Provide the [X, Y] coordinate of the cell's center where the given text is located.  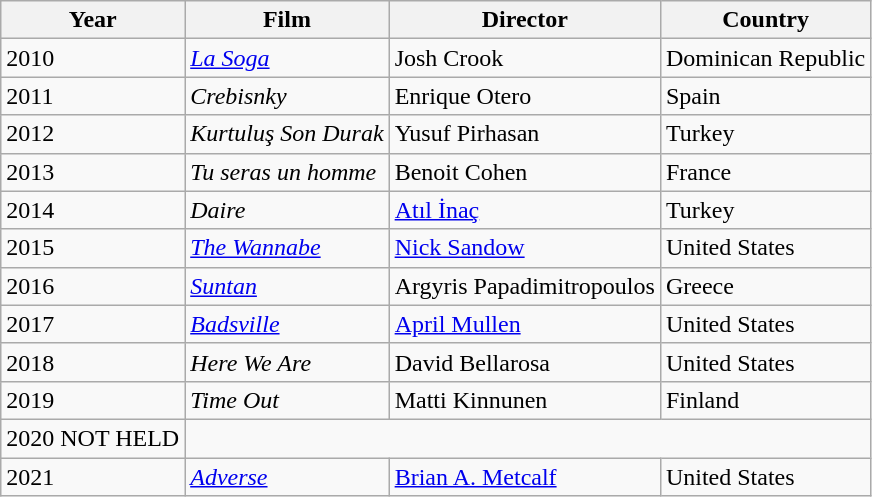
Director [524, 20]
Tu seras un homme [287, 172]
2015 [93, 248]
Time Out [287, 400]
2021 [93, 477]
2011 [93, 96]
Benoit Cohen [524, 172]
2017 [93, 324]
Badsville [287, 324]
Daire [287, 210]
Film [287, 20]
France [765, 172]
Greece [765, 286]
Spain [765, 96]
2010 [93, 58]
Yusuf Pirhasan [524, 134]
Matti Kinnunen [524, 400]
2013 [93, 172]
Here We Are [287, 362]
2018 [93, 362]
La Soga [287, 58]
Dominican Republic [765, 58]
Adverse [287, 477]
Argyris Papadimitropoulos [524, 286]
2019 [93, 400]
2014 [93, 210]
Kurtuluş Son Durak [287, 134]
The Wannabe [287, 248]
2020 NOT HELD [93, 438]
Year [93, 20]
David Bellarosa [524, 362]
Finland [765, 400]
Brian A. Metcalf [524, 477]
April Mullen [524, 324]
Country [765, 20]
Crebisnky [287, 96]
Enrique Otero [524, 96]
Atıl İnaç [524, 210]
Suntan [287, 286]
Nick Sandow [524, 248]
2016 [93, 286]
2012 [93, 134]
Josh Crook [524, 58]
